Return [x, y] of the center of cell containing provided text 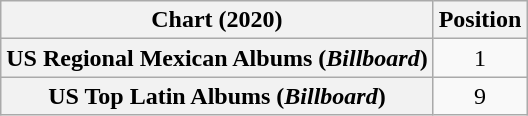
Chart (2020) [217, 20]
1 [480, 58]
US Top Latin Albums (Billboard) [217, 96]
Position [480, 20]
9 [480, 96]
US Regional Mexican Albums (Billboard) [217, 58]
